Identify which cell holds the provided text, then report its [X, Y] central coordinate. 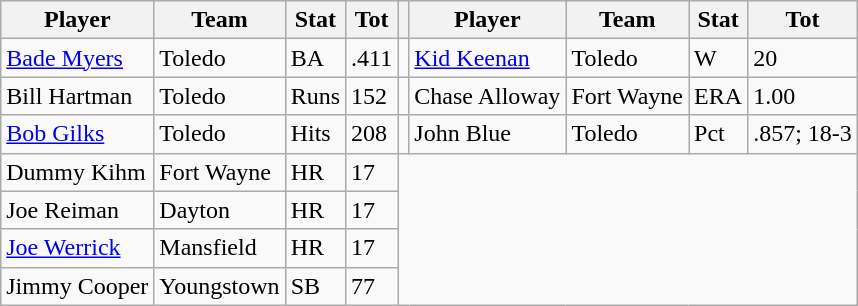
Pct [718, 134]
Hits [315, 134]
Youngstown [220, 286]
Dummy Kihm [78, 172]
SB [315, 286]
Joe Reiman [78, 210]
BA [315, 58]
Chase Alloway [488, 96]
Kid Keenan [488, 58]
W [718, 58]
ERA [718, 96]
Runs [315, 96]
Bill Hartman [78, 96]
Bob Gilks [78, 134]
.857; 18-3 [803, 134]
1.00 [803, 96]
.411 [372, 58]
Joe Werrick [78, 248]
Mansfield [220, 248]
Bade Myers [78, 58]
152 [372, 96]
208 [372, 134]
Jimmy Cooper [78, 286]
77 [372, 286]
Dayton [220, 210]
John Blue [488, 134]
20 [803, 58]
